Search for the cell housing the specified text and yield its (x, y) center coordinate. 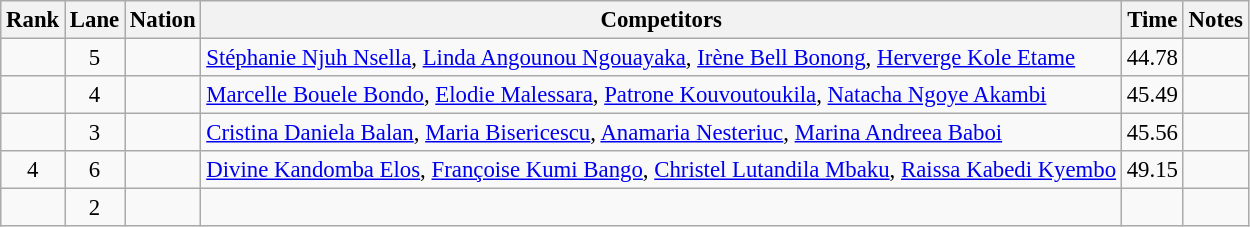
45.49 (1152, 95)
Stéphanie Njuh Nsella, Linda Angounou Ngouayaka, Irène Bell Bonong, Herverge Kole Etame (661, 58)
49.15 (1152, 170)
6 (95, 170)
Cristina Daniela Balan, Maria Bisericescu, Anamaria Nesteriuc, Marina Andreea Baboi (661, 133)
5 (95, 58)
45.56 (1152, 133)
3 (95, 133)
44.78 (1152, 58)
Nation (163, 20)
Notes (1216, 20)
2 (95, 208)
Competitors (661, 20)
Lane (95, 20)
Divine Kandomba Elos, Françoise Kumi Bango, Christel Lutandila Mbaku, Raissa Kabedi Kyembo (661, 170)
Time (1152, 20)
Rank (33, 20)
Marcelle Bouele Bondo, Elodie Malessara, Patrone Kouvoutoukila, Natacha Ngoye Akambi (661, 95)
